Return (X, Y) of the center of cell containing provided text 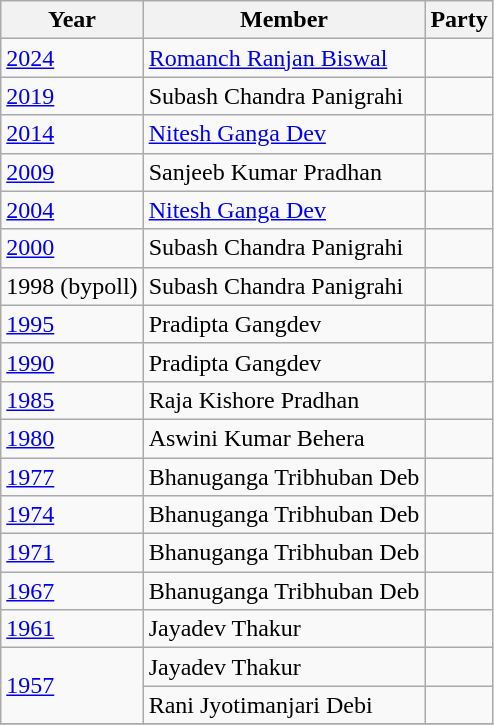
1985 (72, 400)
Romanch Ranjan Biswal (284, 58)
2004 (72, 210)
2014 (72, 134)
1961 (72, 629)
1971 (72, 553)
2009 (72, 172)
1977 (72, 477)
1967 (72, 591)
Aswini Kumar Behera (284, 438)
1980 (72, 438)
1957 (72, 686)
2024 (72, 58)
Raja Kishore Pradhan (284, 400)
2019 (72, 96)
1995 (72, 324)
Rani Jyotimanjari Debi (284, 705)
1990 (72, 362)
1998 (bypoll) (72, 286)
1974 (72, 515)
Party (459, 20)
Member (284, 20)
Year (72, 20)
2000 (72, 248)
Sanjeeb Kumar Pradhan (284, 172)
